Find where the given text appears and provide that cell's center as (X, Y) coordinate. 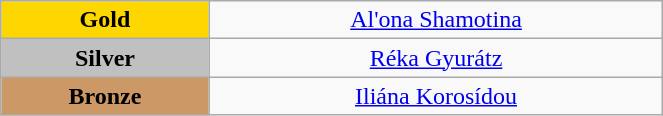
Iliána Korosídou (436, 96)
Réka Gyurátz (436, 58)
Silver (105, 58)
Al'ona Shamotina (436, 20)
Bronze (105, 96)
Gold (105, 20)
